Capture the cell that displays the provided text and extract its (X, Y) central coordinate. 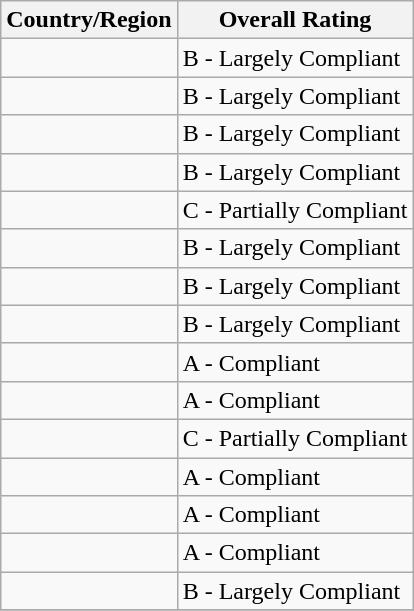
Overall Rating (295, 20)
Country/Region (89, 20)
